Detect which cell encompasses the target text, then output its [X, Y] center coordinate. 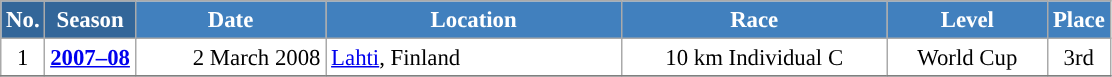
Lahti, Finland [474, 58]
Season [90, 20]
World Cup [968, 58]
1 [23, 58]
Level [968, 20]
10 km Individual C [754, 58]
Race [754, 20]
Location [474, 20]
2007–08 [90, 58]
No. [23, 20]
3rd [1079, 58]
2 March 2008 [230, 58]
Date [230, 20]
Place [1079, 20]
